Return the [x, y] coordinate for the center point of the cell that contains the specified text.  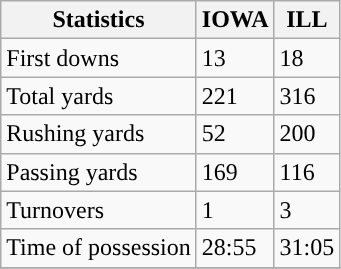
169 [235, 172]
First downs [99, 58]
3 [307, 210]
Passing yards [99, 172]
Turnovers [99, 210]
Statistics [99, 20]
18 [307, 58]
1 [235, 210]
Time of possession [99, 248]
Rushing yards [99, 134]
200 [307, 134]
221 [235, 96]
52 [235, 134]
Total yards [99, 96]
ILL [307, 20]
28:55 [235, 248]
13 [235, 58]
316 [307, 96]
116 [307, 172]
IOWA [235, 20]
31:05 [307, 248]
